Identify which cell holds the provided text, then report its (X, Y) central coordinate. 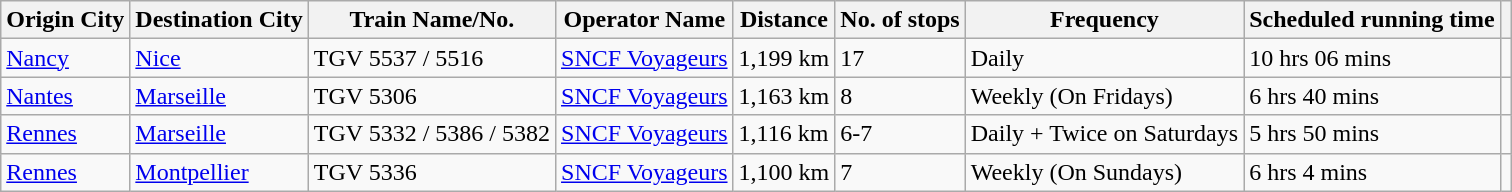
1,100 km (784, 172)
1,163 km (784, 96)
Frequency (1104, 20)
Montpellier (219, 172)
Distance (784, 20)
6 hrs 40 mins (1372, 96)
7 (900, 172)
Nantes (66, 96)
1,116 km (784, 134)
1,199 km (784, 58)
Nancy (66, 58)
Origin City (66, 20)
No. of stops (900, 20)
Daily (1104, 58)
6 hrs 4 mins (1372, 172)
Weekly (On Sundays) (1104, 172)
TGV 5537 / 5516 (432, 58)
17 (900, 58)
6-7 (900, 134)
TGV 5336 (432, 172)
Weekly (On Fridays) (1104, 96)
TGV 5332 / 5386 / 5382 (432, 134)
Train Name/No. (432, 20)
Daily + Twice on Saturdays (1104, 134)
10 hrs 06 mins (1372, 58)
Destination City (219, 20)
Operator Name (645, 20)
Nice (219, 58)
5 hrs 50 mins (1372, 134)
TGV 5306 (432, 96)
8 (900, 96)
Scheduled running time (1372, 20)
